Search for the cell housing the specified text and yield its (x, y) center coordinate. 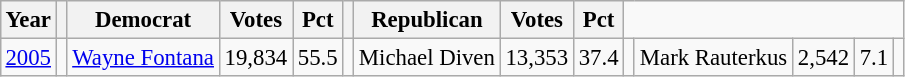
2,542 (823, 57)
7.1 (874, 57)
Michael Diven (428, 57)
13,353 (536, 57)
Democrat (143, 20)
19,834 (256, 57)
Wayne Fontana (143, 57)
Mark Rauterkus (713, 57)
55.5 (317, 57)
Year (28, 20)
Republican (428, 20)
37.4 (598, 57)
2005 (28, 57)
